Search for the cell housing the specified text and yield its [x, y] center coordinate. 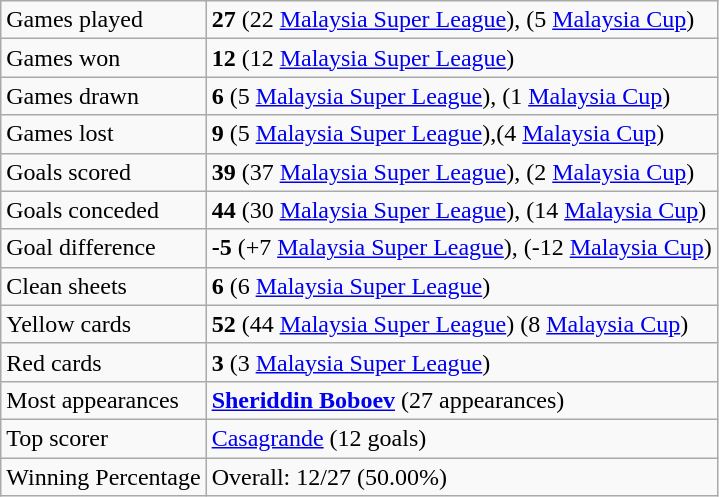
Sheriddin Boboev (27 appearances) [462, 400]
Most appearances [104, 400]
Games played [104, 20]
Games drawn [104, 96]
12 (12 Malaysia Super League) [462, 58]
6 (5 Malaysia Super League), (1 Malaysia Cup) [462, 96]
27 (22 Malaysia Super League), (5 Malaysia Cup) [462, 20]
Winning Percentage [104, 477]
Games lost [104, 134]
Top scorer [104, 438]
Casagrande (12 goals) [462, 438]
6 (6 Malaysia Super League) [462, 286]
Clean sheets [104, 286]
52 (44 Malaysia Super League) (8 Malaysia Cup) [462, 324]
Overall: 12/27 (50.00%) [462, 477]
Goal difference [104, 248]
Games won [104, 58]
Goals conceded [104, 210]
39 (37 Malaysia Super League), (2 Malaysia Cup) [462, 172]
Yellow cards [104, 324]
Red cards [104, 362]
3 (3 Malaysia Super League) [462, 362]
-5 (+7 Malaysia Super League), (-12 Malaysia Cup) [462, 248]
44 (30 Malaysia Super League), (14 Malaysia Cup) [462, 210]
9 (5 Malaysia Super League),(4 Malaysia Cup) [462, 134]
Goals scored [104, 172]
